Determine the [X, Y] coordinate at the center of the cell enclosing the given text.  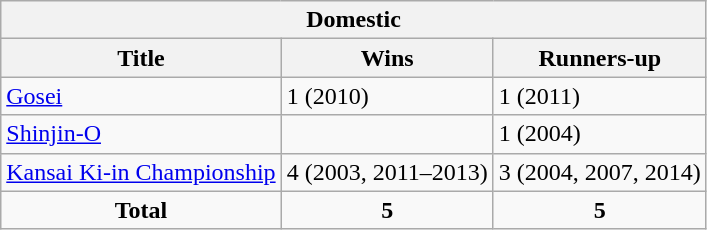
Runners-up [600, 58]
4 (2003, 2011–2013) [387, 172]
Domestic [354, 20]
1 (2004) [600, 134]
1 (2010) [387, 96]
Shinjin-O [141, 134]
Title [141, 58]
1 (2011) [600, 96]
Gosei [141, 96]
Kansai Ki-in Championship [141, 172]
3 (2004, 2007, 2014) [600, 172]
Wins [387, 58]
Total [141, 210]
